Return the [x, y] coordinate for the center point of the cell that contains the specified text.  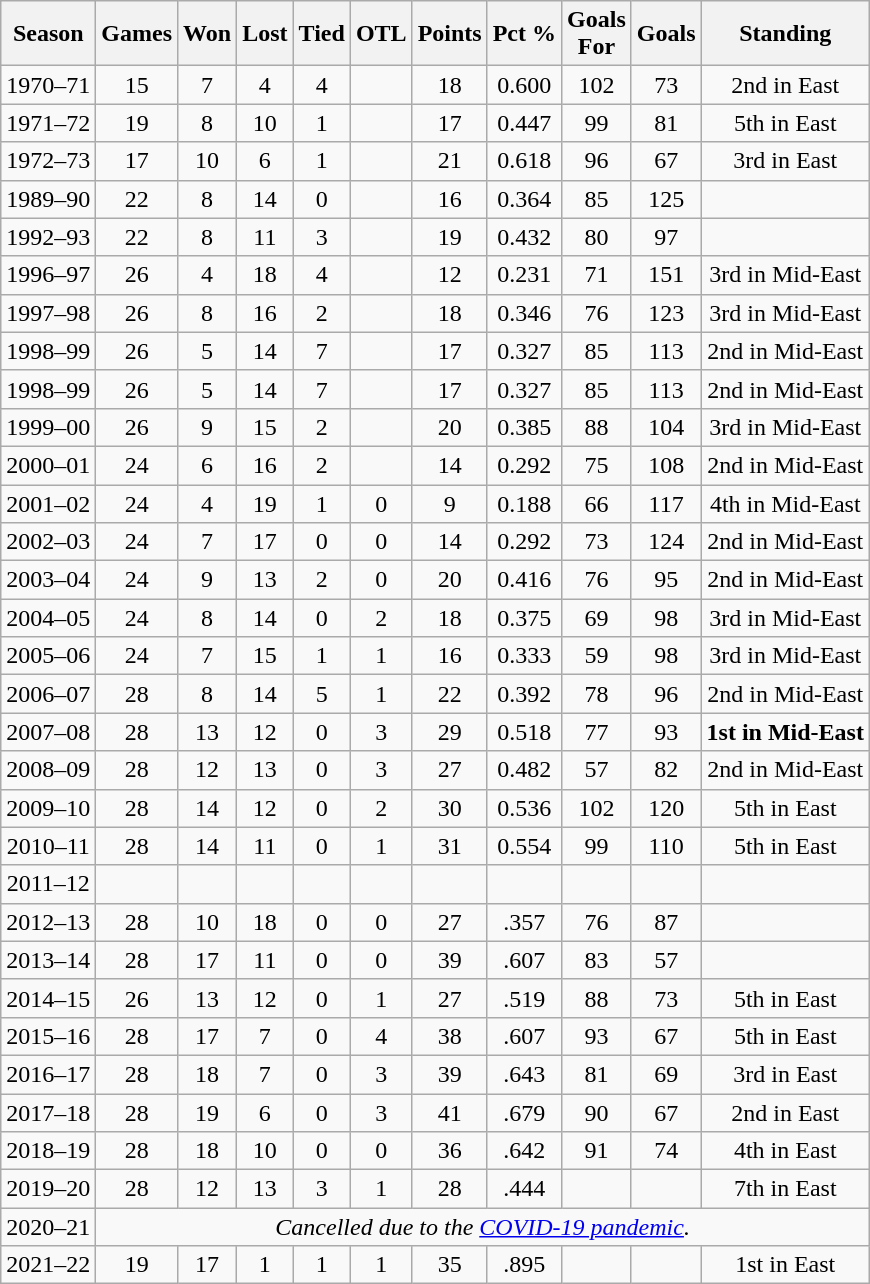
2020–21 [48, 1227]
0.416 [524, 580]
90 [597, 1113]
Games [137, 34]
2016–17 [48, 1074]
2012–13 [48, 922]
0.482 [524, 770]
1971–72 [48, 123]
75 [597, 465]
0.346 [524, 313]
2021–22 [48, 1265]
41 [450, 1113]
Tied [322, 34]
1st in Mid-East [785, 732]
2002–03 [48, 542]
35 [450, 1265]
2006–07 [48, 694]
0.364 [524, 199]
2011–12 [48, 884]
Cancelled due to the COVID-19 pandemic. [483, 1227]
21 [450, 161]
38 [450, 1036]
66 [597, 503]
0.536 [524, 808]
0.432 [524, 237]
7th in East [785, 1189]
2019–20 [48, 1189]
124 [666, 542]
Goals [666, 34]
151 [666, 275]
1972–73 [48, 161]
80 [597, 237]
0.385 [524, 427]
1989–90 [48, 199]
125 [666, 199]
0.392 [524, 694]
95 [666, 580]
2005–06 [48, 656]
83 [597, 960]
.642 [524, 1151]
2009–10 [48, 808]
123 [666, 313]
0.333 [524, 656]
1999–00 [48, 427]
Season [48, 34]
4th in Mid-East [785, 503]
36 [450, 1151]
1992–93 [48, 237]
2010–11 [48, 846]
71 [597, 275]
.357 [524, 922]
.444 [524, 1189]
74 [666, 1151]
110 [666, 846]
2018–19 [48, 1151]
2013–14 [48, 960]
0.554 [524, 846]
82 [666, 770]
0.447 [524, 123]
117 [666, 503]
2004–05 [48, 618]
.895 [524, 1265]
0.518 [524, 732]
2014–15 [48, 998]
0.600 [524, 85]
2017–18 [48, 1113]
78 [597, 694]
0.188 [524, 503]
2007–08 [48, 732]
OTL [381, 34]
77 [597, 732]
91 [597, 1151]
1st in East [785, 1265]
29 [450, 732]
97 [666, 237]
0.375 [524, 618]
2000–01 [48, 465]
2008–09 [48, 770]
Standing [785, 34]
30 [450, 808]
2003–04 [48, 580]
120 [666, 808]
2001–02 [48, 503]
0.618 [524, 161]
Points [450, 34]
Lost [265, 34]
87 [666, 922]
4th in East [785, 1151]
2015–16 [48, 1036]
108 [666, 465]
1970–71 [48, 85]
.679 [524, 1113]
Won [208, 34]
GoalsFor [597, 34]
1997–98 [48, 313]
.643 [524, 1074]
.519 [524, 998]
0.231 [524, 275]
59 [597, 656]
31 [450, 846]
1996–97 [48, 275]
104 [666, 427]
Pct % [524, 34]
